Find where the given text appears and provide that cell's center as (X, Y) coordinate. 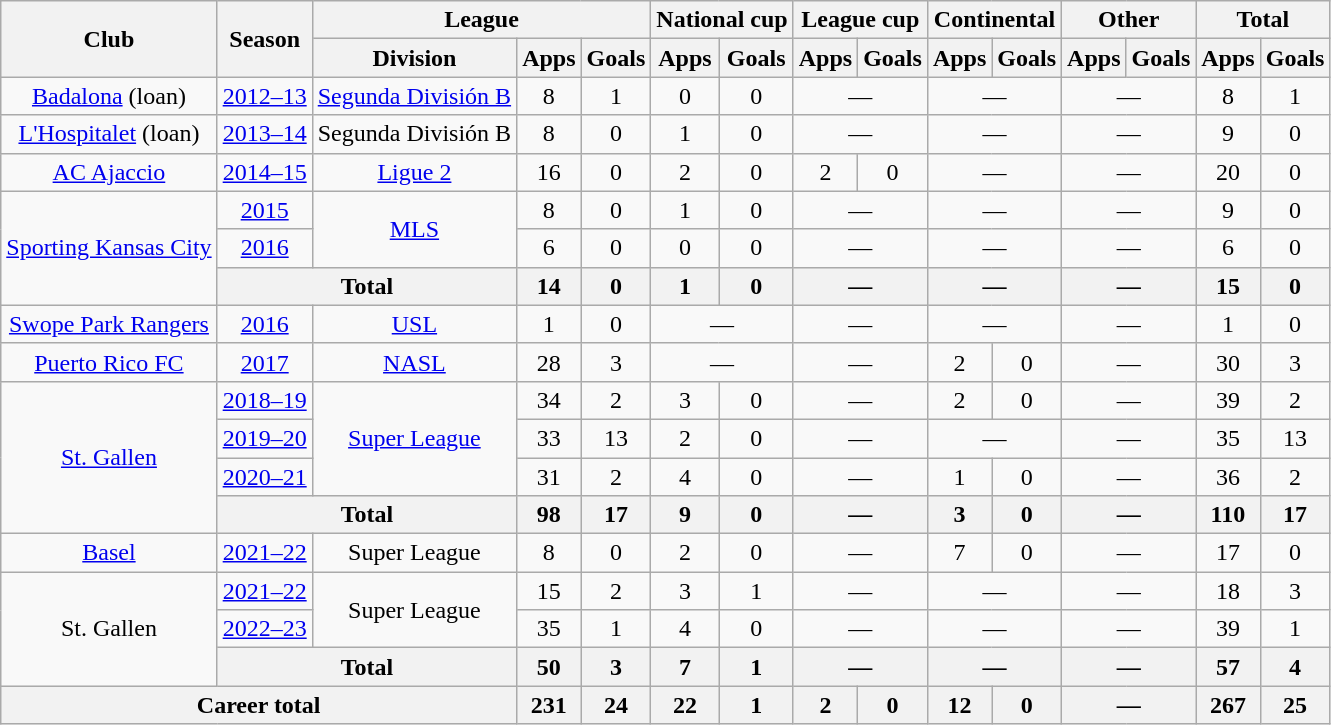
34 (549, 400)
Season (264, 39)
MLS (414, 229)
Division (414, 58)
Puerto Rico FC (109, 362)
36 (1228, 477)
22 (685, 705)
League (482, 20)
National cup (722, 20)
League cup (860, 20)
18 (1228, 591)
L'Hospitalet (loan) (109, 134)
110 (1228, 515)
2013–14 (264, 134)
Ligue 2 (414, 172)
USL (414, 324)
30 (1228, 362)
2017 (264, 362)
2018–19 (264, 400)
267 (1228, 705)
231 (549, 705)
25 (1295, 705)
50 (549, 667)
2015 (264, 210)
16 (549, 172)
2019–20 (264, 438)
98 (549, 515)
2012–13 (264, 96)
2022–23 (264, 629)
NASL (414, 362)
Continental (994, 20)
12 (959, 705)
Badalona (loan) (109, 96)
2020–21 (264, 477)
31 (549, 477)
14 (549, 286)
Club (109, 39)
Swope Park Rangers (109, 324)
Sporting Kansas City (109, 248)
24 (616, 705)
20 (1228, 172)
33 (549, 438)
AC Ajaccio (109, 172)
Other (1129, 20)
2014–15 (264, 172)
28 (549, 362)
57 (1228, 667)
Basel (109, 553)
Career total (259, 705)
